From the cell containing the given text, extract its center point as (x, y) coordinate. 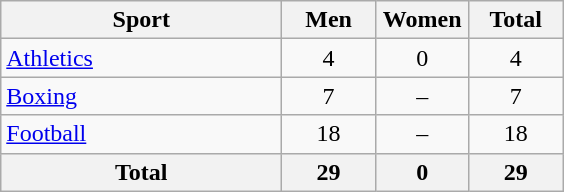
Football (142, 134)
Sport (142, 20)
Women (422, 20)
Men (329, 20)
Boxing (142, 96)
Athletics (142, 58)
